Return the [X, Y] coordinate for the center point of the cell that contains the specified text.  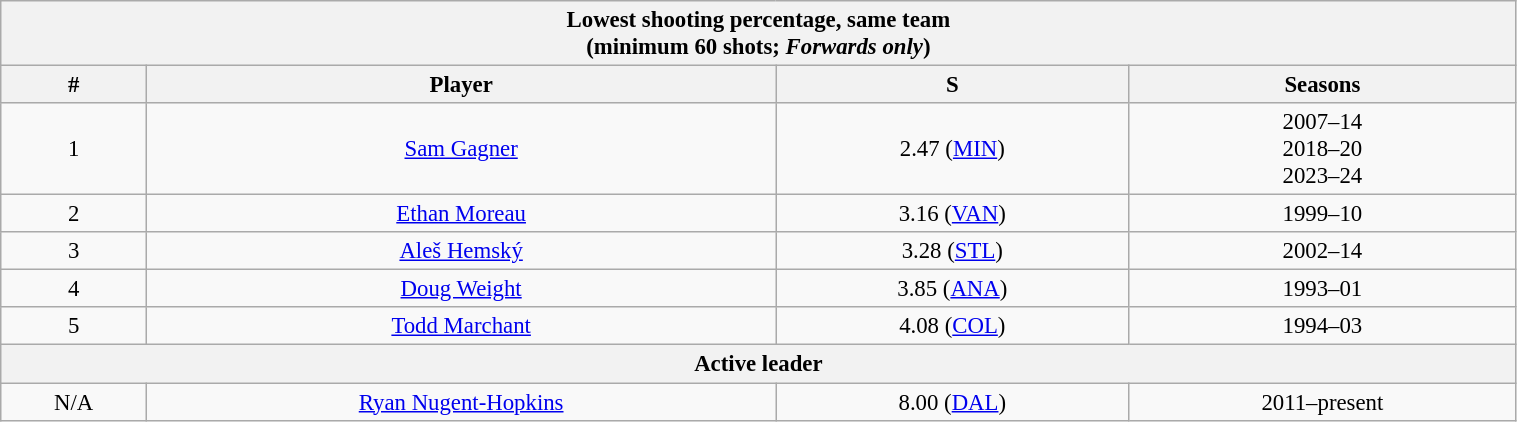
5 [74, 327]
Seasons [1322, 85]
Doug Weight [460, 289]
1999–10 [1322, 214]
1994–03 [1322, 327]
Ethan Moreau [460, 214]
3.85 (ANA) [952, 289]
4.08 (COL) [952, 327]
S [952, 85]
Sam Gagner [460, 149]
2002–14 [1322, 251]
Lowest shooting percentage, same team(minimum 60 shots; Forwards only) [758, 34]
2011–present [1322, 402]
4 [74, 289]
3 [74, 251]
# [74, 85]
N/A [74, 402]
3.28 (STL) [952, 251]
Player [460, 85]
Aleš Hemský [460, 251]
Todd Marchant [460, 327]
Active leader [758, 364]
8.00 (DAL) [952, 402]
2007–142018–202023–24 [1322, 149]
1 [74, 149]
Ryan Nugent-Hopkins [460, 402]
1993–01 [1322, 289]
2.47 (MIN) [952, 149]
2 [74, 214]
3.16 (VAN) [952, 214]
